Pinpoint the cell where the given text exists, returning its (X, Y) midpoint coordinate. 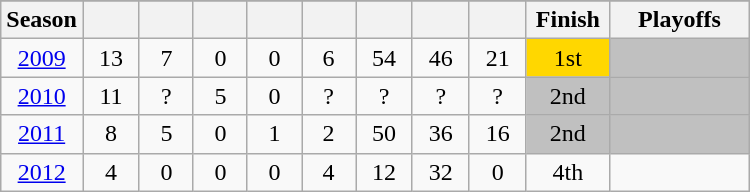
32 (440, 172)
4th (568, 172)
50 (384, 134)
7 (166, 58)
2009 (42, 58)
6 (329, 58)
12 (384, 172)
21 (498, 58)
Season (42, 20)
1 (274, 134)
Playoffs (680, 20)
16 (498, 134)
46 (440, 58)
1st (568, 58)
2010 (42, 96)
2011 (42, 134)
Finish (568, 20)
36 (440, 134)
8 (110, 134)
13 (110, 58)
54 (384, 58)
2 (329, 134)
2012 (42, 172)
11 (110, 96)
